Extract the (x, y) coordinate from the center of the cell holding the provided text.  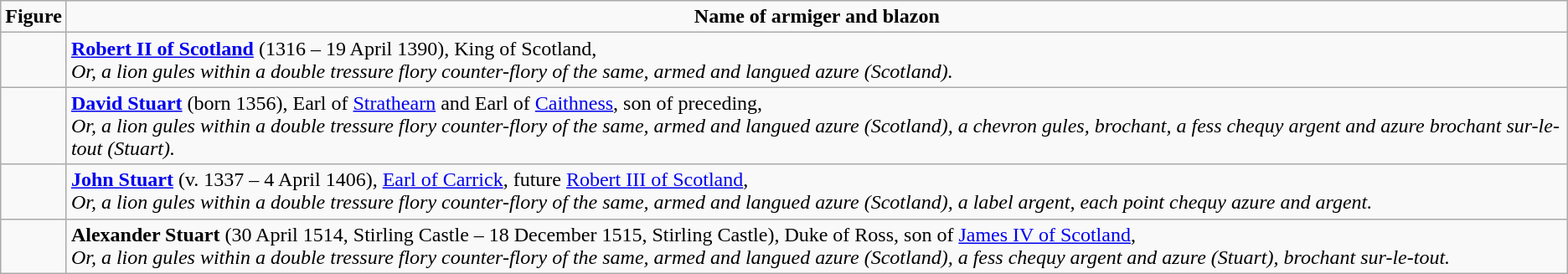
Figure (34, 17)
Name of armiger and blazon (817, 17)
